Locate the cell with the specified text and output its [x, y] center coordinate. 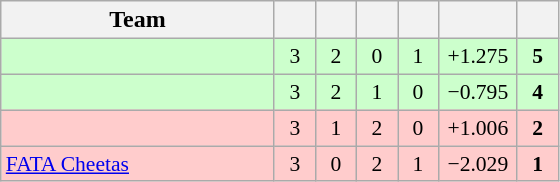
−0.795 [478, 92]
Team [138, 20]
5 [538, 57]
+1.006 [478, 128]
−2.029 [478, 164]
+1.275 [478, 57]
FATA Cheetas [138, 164]
4 [538, 92]
